Detect which cell encompasses the target text, then output its [x, y] center coordinate. 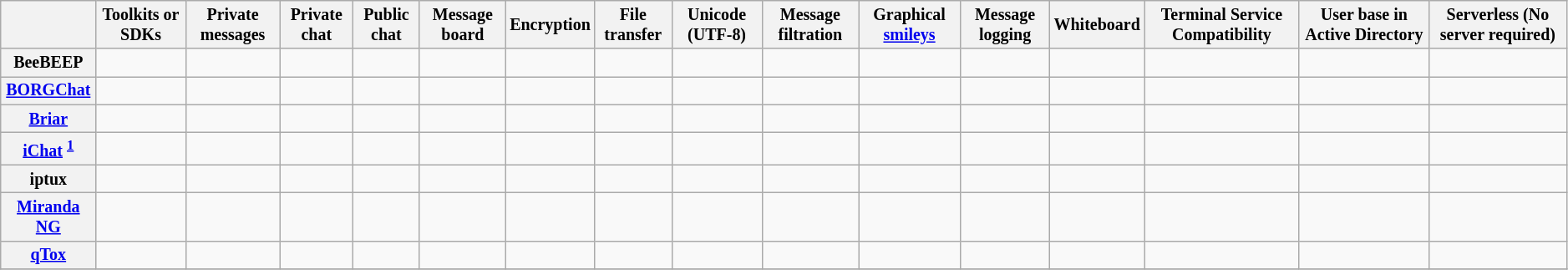
BORGChat [48, 90]
File transfer [633, 25]
Miranda NG [48, 217]
qTox [48, 256]
Toolkits or SDKs [140, 25]
Graphical smileys [910, 25]
Public chat [387, 25]
Private chat [317, 25]
Terminal Service Compatibility [1222, 25]
Serverless (No server required) [1497, 25]
iptux [48, 179]
Encryption [550, 25]
iChat 1 [48, 149]
Unicode (UTF-8) [717, 25]
User base in Active Directory [1363, 25]
Briar [48, 119]
Message filtration [810, 25]
Message board [463, 25]
BeeBEEP [48, 64]
Message logging [1004, 25]
Private messages [232, 25]
Whiteboard [1098, 25]
